Output the [X, Y] coordinate of the center of the cell containing the given text.  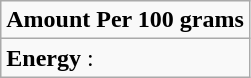
Energy : [126, 58]
Amount Per 100 grams [126, 20]
